Identify which cell holds the provided text, then report its [x, y] central coordinate. 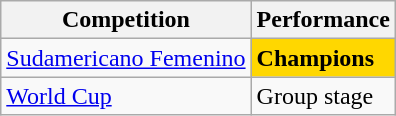
Sudamericano Femenino [126, 58]
World Cup [126, 96]
Champions [323, 58]
Group stage [323, 96]
Competition [126, 20]
Performance [323, 20]
